From the cell containing the given text, extract its center point as (x, y) coordinate. 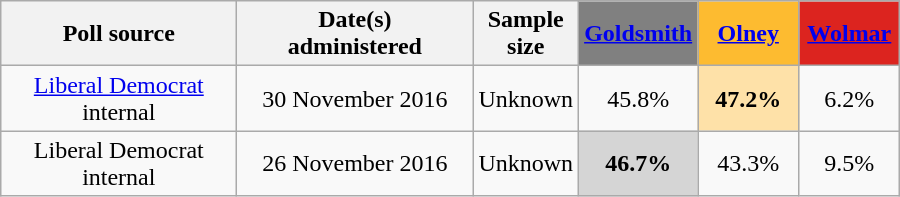
Samplesize (526, 34)
30 November 2016 (355, 98)
Wolmar (850, 34)
Olney (748, 34)
26 November 2016 (355, 164)
6.2% (850, 98)
Goldsmith (638, 34)
47.2% (748, 98)
Poll source (119, 34)
45.8% (638, 98)
Date(s) administered (355, 34)
9.5% (850, 164)
46.7% (638, 164)
43.3% (748, 164)
